Output the (x, y) coordinate of the center of the cell containing the given text.  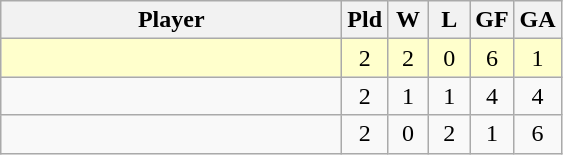
L (450, 20)
GA (538, 20)
Player (172, 20)
W (408, 20)
GF (492, 20)
Pld (365, 20)
